Output the (X, Y) coordinate of the center of the cell containing the given text.  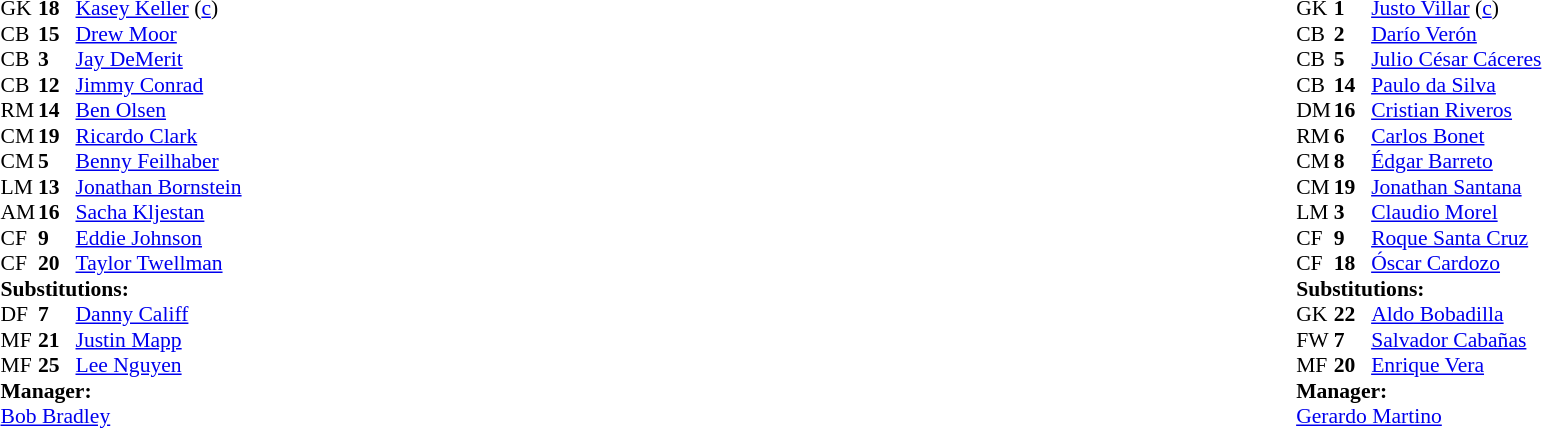
Julio César Cáceres (1456, 59)
Jimmy Conrad (159, 85)
Óscar Cardozo (1456, 263)
13 (57, 187)
6 (1353, 136)
Cristian Riveros (1456, 111)
Aldo Bobadilla (1456, 315)
8 (1353, 161)
Ben Olsen (159, 111)
Justin Mapp (159, 340)
Jonathan Bornstein (159, 187)
Claudio Morel (1456, 213)
Roque Santa Cruz (1456, 238)
Paulo da Silva (1456, 85)
22 (1353, 315)
2 (1353, 34)
Sacha Kljestan (159, 213)
Enrique Vera (1456, 365)
Taylor Twellman (159, 263)
Benny Feilhaber (159, 161)
Édgar Barreto (1456, 161)
DM (1315, 111)
Jonathan Santana (1456, 187)
AM (19, 213)
18 (1353, 263)
Eddie Johnson (159, 238)
15 (57, 34)
25 (57, 365)
Danny Califf (159, 315)
12 (57, 85)
FW (1315, 340)
DF (19, 315)
Jay DeMerit (159, 59)
Salvador Cabañas (1456, 340)
Drew Moor (159, 34)
21 (57, 340)
Carlos Bonet (1456, 136)
Darío Verón (1456, 34)
Lee Nguyen (159, 365)
GK (1315, 315)
Ricardo Clark (159, 136)
